Scan for the cell matching the given text and deliver its (X, Y) coordinate at center. 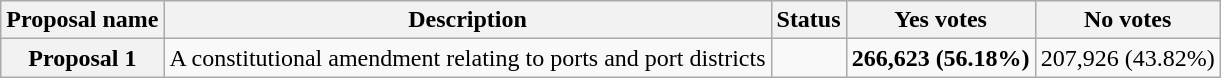
Description (468, 20)
Proposal 1 (82, 58)
207,926 (43.82%) (1128, 58)
266,623 (56.18%) (940, 58)
Proposal name (82, 20)
Status (808, 20)
No votes (1128, 20)
Yes votes (940, 20)
A constitutional amendment relating to ports and port districts (468, 58)
